Capture the cell that displays the provided text and extract its (x, y) central coordinate. 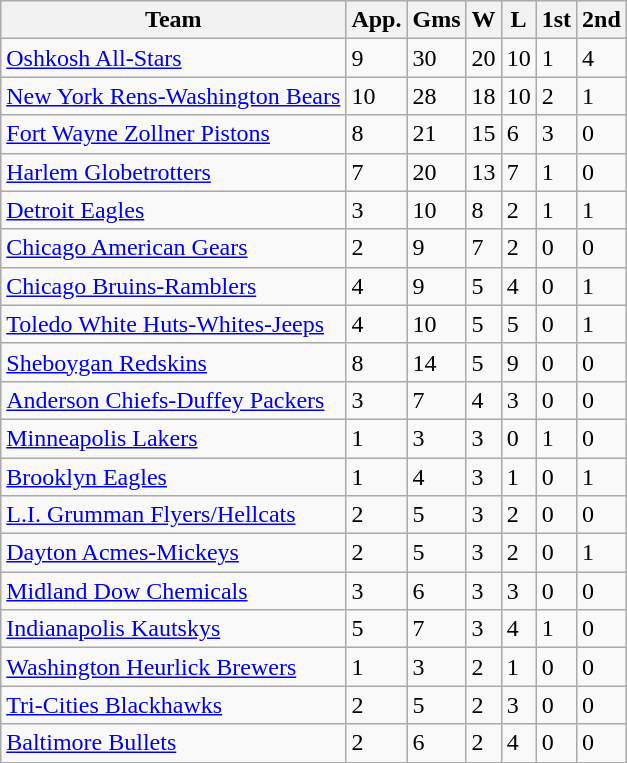
New York Rens-Washington Bears (174, 96)
Fort Wayne Zollner Pistons (174, 134)
Brooklyn Eagles (174, 477)
Oshkosh All-Stars (174, 58)
L.I. Grumman Flyers/Hellcats (174, 515)
Indianapolis Kautskys (174, 629)
Dayton Acmes-Mickeys (174, 553)
14 (436, 362)
21 (436, 134)
Gms (436, 20)
L (518, 20)
15 (484, 134)
Baltimore Bullets (174, 743)
Washington Heurlick Brewers (174, 667)
Chicago American Gears (174, 248)
Tri-Cities Blackhawks (174, 705)
Detroit Eagles (174, 210)
13 (484, 172)
W (484, 20)
Anderson Chiefs-Duffey Packers (174, 400)
18 (484, 96)
Sheboygan Redskins (174, 362)
2nd (602, 20)
Harlem Globetrotters (174, 172)
Team (174, 20)
Minneapolis Lakers (174, 438)
App. (376, 20)
Midland Dow Chemicals (174, 591)
28 (436, 96)
30 (436, 58)
Chicago Bruins-Ramblers (174, 286)
1st (556, 20)
Toledo White Huts-Whites-Jeeps (174, 324)
